Determine the (x, y) coordinate at the center of the cell enclosing the given text.  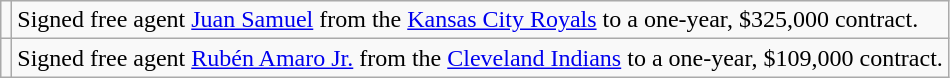
Signed free agent Juan Samuel from the Kansas City Royals to a one-year, $325,000 contract. (480, 20)
Signed free agent Rubén Amaro Jr. from the Cleveland Indians to a one-year, $109,000 contract. (480, 58)
